Pinpoint the cell where the given text exists, returning its [X, Y] midpoint coordinate. 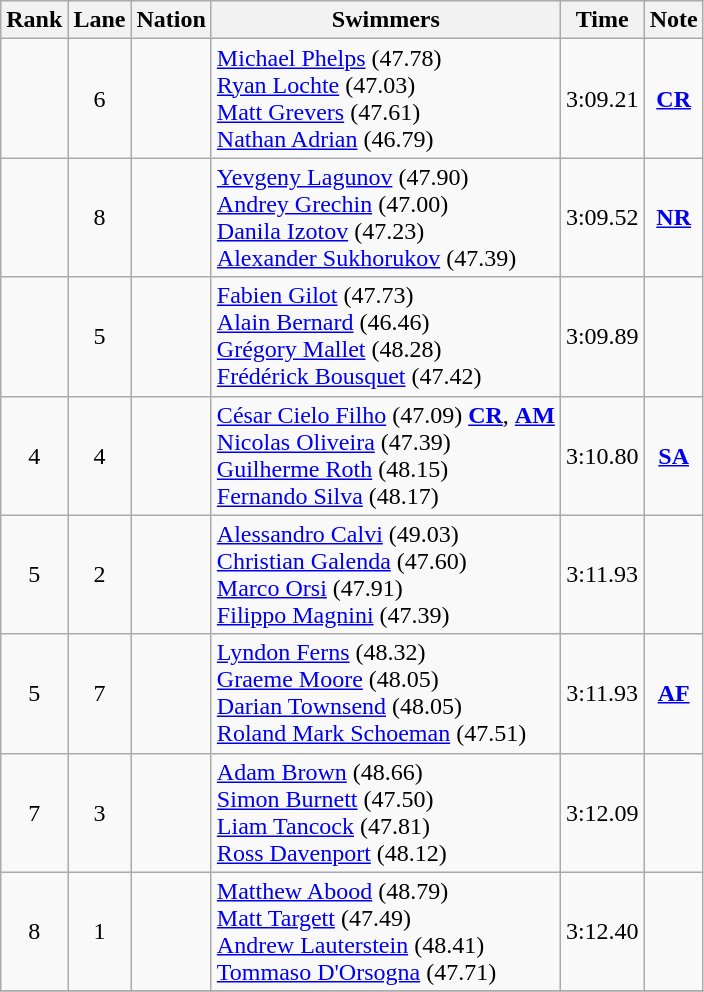
Nation [171, 20]
3:12.40 [602, 932]
Michael Phelps (47.78) Ryan Lochte (47.03) Matt Grevers (47.61) Nathan Adrian (46.79) [386, 98]
NR [674, 218]
3 [100, 812]
Swimmers [386, 20]
Adam Brown (48.66) Simon Burnett (47.50) Liam Tancock (47.81) Ross Davenport (48.12) [386, 812]
Rank [34, 20]
3:09.21 [602, 98]
Note [674, 20]
Yevgeny Lagunov (47.90) Andrey Grechin (47.00) Danila Izotov (47.23) Alexander Sukhorukov (47.39) [386, 218]
2 [100, 574]
Time [602, 20]
AF [674, 694]
César Cielo Filho (47.09) CR, AM Nicolas Oliveira (47.39) Guilherme Roth (48.15) Fernando Silva (48.17) [386, 456]
SA [674, 456]
CR [674, 98]
3:10.80 [602, 456]
6 [100, 98]
3:12.09 [602, 812]
3:09.52 [602, 218]
Lane [100, 20]
3:09.89 [602, 336]
1 [100, 932]
Alessandro Calvi (49.03) Christian Galenda (47.60) Marco Orsi (47.91) Filippo Magnini (47.39) [386, 574]
Fabien Gilot (47.73) Alain Bernard (46.46) Grégory Mallet (48.28) Frédérick Bousquet (47.42) [386, 336]
Matthew Abood (48.79) Matt Targett (47.49) Andrew Lauterstein (48.41) Tommaso D'Orsogna (47.71) [386, 932]
Lyndon Ferns (48.32) Graeme Moore (48.05) Darian Townsend (48.05) Roland Mark Schoeman (47.51) [386, 694]
